Extract the [x, y] coordinate from the center of the cell holding the provided text.  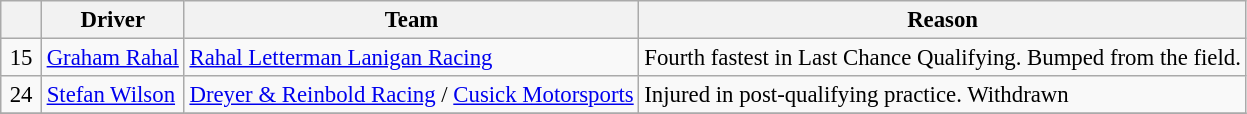
Driver [112, 20]
Fourth fastest in Last Chance Qualifying. Bumped from the field. [942, 58]
15 [22, 58]
Stefan Wilson [112, 95]
Rahal Letterman Lanigan Racing [412, 58]
Injured in post-qualifying practice. Withdrawn [942, 95]
Graham Rahal [112, 58]
24 [22, 95]
Dreyer & Reinbold Racing / Cusick Motorsports [412, 95]
Reason [942, 20]
Team [412, 20]
